Identify which cell holds the provided text, then report its [x, y] central coordinate. 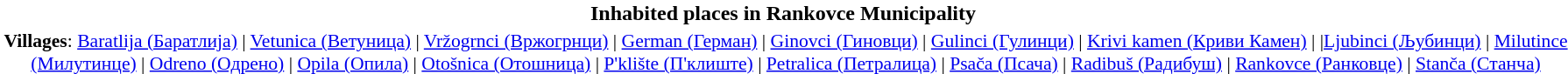
Inhabited places in Rankovce Municipality [783, 13]
